Return the (X, Y) coordinate for the center point of the cell that contains the specified text.  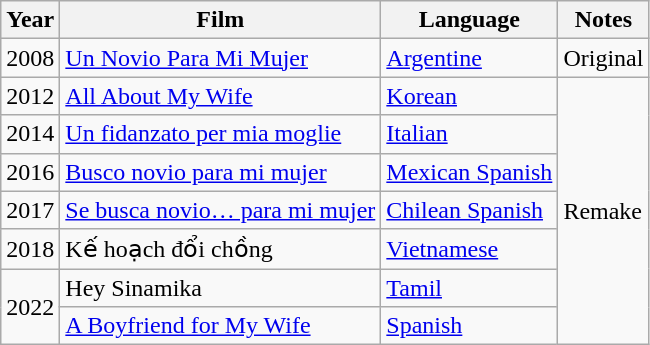
Remake (604, 211)
2022 (30, 307)
All About My Wife (220, 96)
Korean (470, 96)
Busco novio para mi mujer (220, 172)
Language (470, 20)
Film (220, 20)
Mexican Spanish (470, 172)
Un Novio Para Mi Mujer (220, 58)
Original (604, 58)
Notes (604, 20)
2014 (30, 134)
Se busca novio… para mi mujer (220, 210)
2018 (30, 249)
Chilean Spanish (470, 210)
Vietnamese (470, 249)
Hey Sinamika (220, 288)
Kế hoạch đổi chồng (220, 249)
2017 (30, 210)
2008 (30, 58)
Argentine (470, 58)
Un fidanzato per mia moglie (220, 134)
2016 (30, 172)
Year (30, 20)
Tamil (470, 288)
2012 (30, 96)
Italian (470, 134)
Spanish (470, 326)
A Boyfriend for My Wife (220, 326)
